Scan for the cell matching the given text and deliver its (X, Y) coordinate at center. 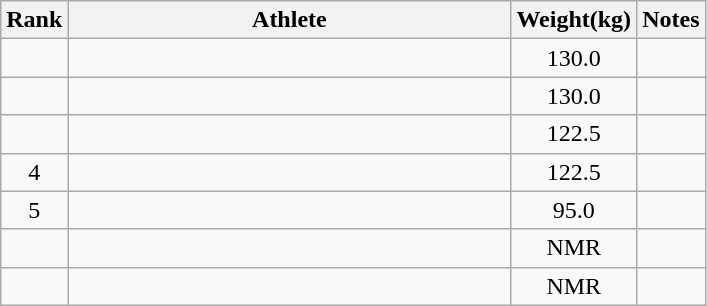
4 (34, 172)
Rank (34, 20)
Notes (671, 20)
Athlete (290, 20)
95.0 (574, 210)
5 (34, 210)
Weight(kg) (574, 20)
